Detect which cell encompasses the target text, then output its (X, Y) center coordinate. 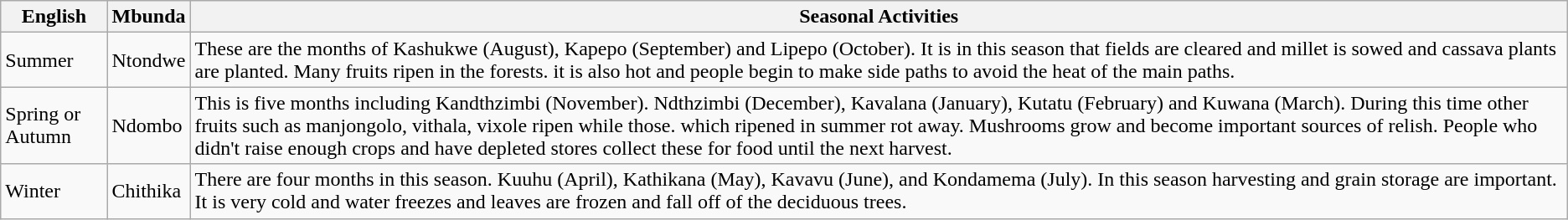
Summer (54, 60)
Ntondwe (149, 60)
Spring or Autumn (54, 125)
Mbunda (149, 17)
Winter (54, 191)
Ndombo (149, 125)
English (54, 17)
Seasonal Activities (879, 17)
Chithika (149, 191)
